Provide the (X, Y) coordinate of the cell's center where the given text is located.  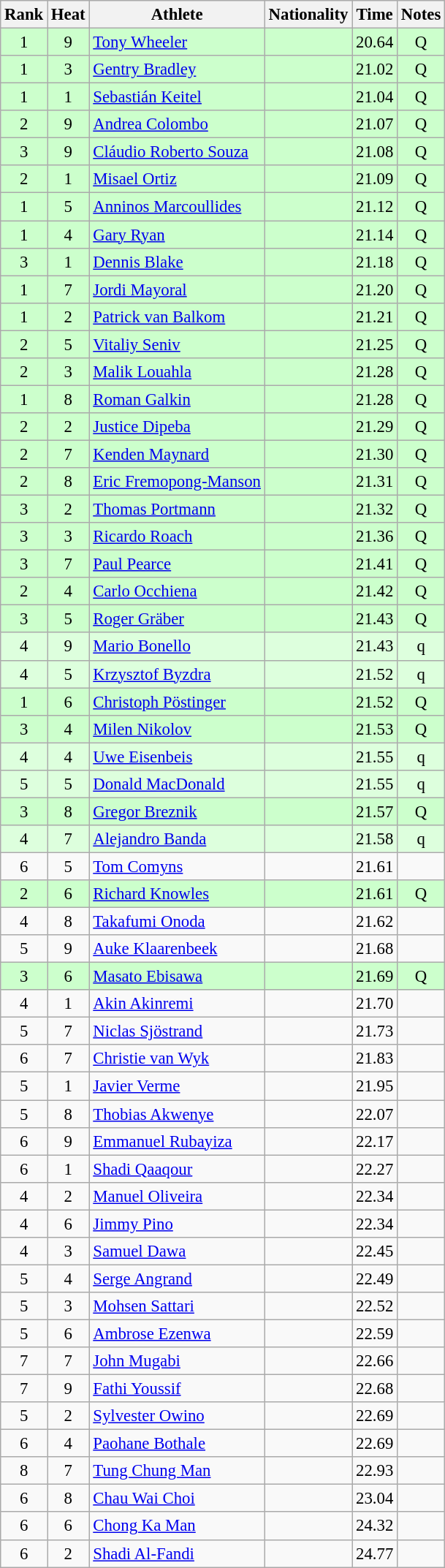
Roger Gräber (177, 619)
Tung Chung Man (177, 1471)
22.52 (375, 1306)
Justice Dipeba (177, 427)
22.27 (375, 1169)
Emmanuel Rubayiza (177, 1141)
Masato Ebisawa (177, 977)
24.32 (375, 1526)
21.69 (375, 977)
Misael Ortiz (177, 179)
22.59 (375, 1333)
Sylvester Owino (177, 1416)
Cláudio Roberto Souza (177, 152)
Chong Ka Man (177, 1526)
Andrea Colombo (177, 124)
Gregor Breznik (177, 811)
Alejandro Banda (177, 839)
Kenden Maynard (177, 454)
Jimmy Pino (177, 1224)
Ricardo Roach (177, 537)
Takafumi Onoda (177, 922)
Malik Louahla (177, 372)
21.30 (375, 454)
20.64 (375, 42)
Tony Wheeler (177, 42)
Thomas Portmann (177, 510)
21.53 (375, 729)
21.73 (375, 1031)
21.04 (375, 97)
Dennis Blake (177, 262)
Akin Akinremi (177, 1004)
21.12 (375, 207)
Patrick van Balkom (177, 317)
24.77 (375, 1553)
22.49 (375, 1279)
Jordi Mayoral (177, 289)
21.58 (375, 839)
Niclas Sjöstrand (177, 1031)
Christoph Pöstinger (177, 702)
21.32 (375, 510)
21.42 (375, 591)
Carlo Occhiena (177, 591)
Eric Fremopong-Manson (177, 482)
21.68 (375, 949)
Ambrose Ezenwa (177, 1333)
22.07 (375, 1114)
Heat (69, 15)
21.18 (375, 262)
21.09 (375, 179)
John Mugabi (177, 1361)
21.08 (375, 152)
21.57 (375, 811)
Time (375, 15)
Javier Verme (177, 1086)
21.29 (375, 427)
21.95 (375, 1086)
Anninos Marcoullides (177, 207)
Richard Knowles (177, 894)
22.93 (375, 1471)
Paohane Bothale (177, 1444)
Roman Galkin (177, 399)
22.66 (375, 1361)
Serge Angrand (177, 1279)
21.83 (375, 1059)
Paul Pearce (177, 564)
21.14 (375, 235)
Athlete (177, 15)
Tom Comyns (177, 866)
21.07 (375, 124)
Manuel Oliveira (177, 1196)
Rank (24, 15)
21.70 (375, 1004)
Auke Klaarenbeek (177, 949)
Nationality (308, 15)
21.31 (375, 482)
Milen Nikolov (177, 729)
Fathi Youssif (177, 1389)
21.36 (375, 537)
Samuel Dawa (177, 1251)
23.04 (375, 1499)
Gentry Bradley (177, 69)
Sebastián Keitel (177, 97)
21.20 (375, 289)
Notes (421, 15)
Gary Ryan (177, 235)
Thobias Akwenye (177, 1114)
21.21 (375, 317)
22.45 (375, 1251)
Shadi Al-Fandi (177, 1553)
21.02 (375, 69)
Christie van Wyk (177, 1059)
22.17 (375, 1141)
22.68 (375, 1389)
Chau Wai Choi (177, 1499)
Donald MacDonald (177, 784)
21.62 (375, 922)
21.25 (375, 344)
Shadi Qaaqour (177, 1169)
Mario Bonello (177, 647)
Vitaliy Seniv (177, 344)
Uwe Eisenbeis (177, 757)
21.41 (375, 564)
Krzysztof Byzdra (177, 674)
Mohsen Sattari (177, 1306)
